Provide the (X, Y) coordinate of the cell's center where the given text is located.  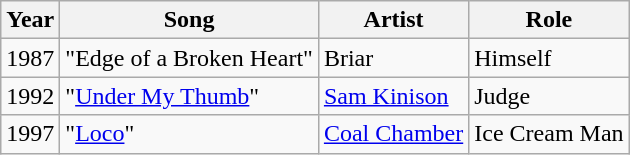
Briar (393, 58)
"Edge of a Broken Heart" (190, 58)
"Loco" (190, 134)
Himself (549, 58)
1992 (30, 96)
Coal Chamber (393, 134)
Artist (393, 20)
Ice Cream Man (549, 134)
Year (30, 20)
Role (549, 20)
Sam Kinison (393, 96)
"Under My Thumb" (190, 96)
Song (190, 20)
1997 (30, 134)
1987 (30, 58)
Judge (549, 96)
